Provide the (x, y) coordinate of the cell's center where the given text is located.  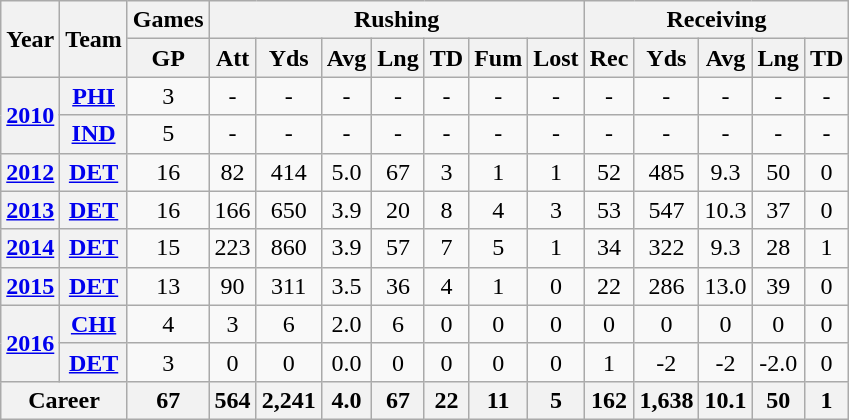
311 (288, 286)
485 (666, 172)
286 (666, 286)
4.0 (346, 400)
15 (168, 248)
547 (666, 210)
564 (232, 400)
2014 (30, 248)
Career (64, 400)
650 (288, 210)
Team (94, 39)
3.5 (346, 286)
Lost (556, 58)
28 (778, 248)
414 (288, 172)
10.3 (726, 210)
39 (778, 286)
52 (609, 172)
2016 (30, 343)
Rushing (396, 20)
2.0 (346, 324)
Games (168, 20)
2010 (30, 115)
0.0 (346, 362)
90 (232, 286)
162 (609, 400)
11 (498, 400)
2015 (30, 286)
Year (30, 39)
8 (446, 210)
1,638 (666, 400)
20 (398, 210)
860 (288, 248)
7 (446, 248)
36 (398, 286)
PHI (94, 96)
Receiving (716, 20)
5.0 (346, 172)
37 (778, 210)
2012 (30, 172)
-2.0 (778, 362)
322 (666, 248)
2,241 (288, 400)
Fum (498, 58)
82 (232, 172)
166 (232, 210)
CHI (94, 324)
GP (168, 58)
13 (168, 286)
13.0 (726, 286)
IND (94, 134)
10.1 (726, 400)
223 (232, 248)
34 (609, 248)
Rec (609, 58)
57 (398, 248)
Att (232, 58)
53 (609, 210)
2013 (30, 210)
